Pinpoint the cell where the given text exists, returning its [x, y] midpoint coordinate. 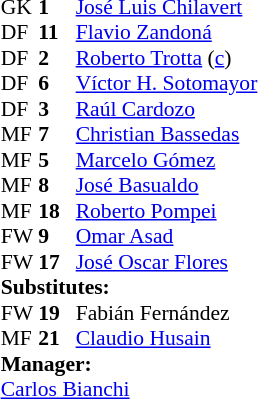
Víctor H. Sotomayor [167, 83]
18 [57, 211]
8 [57, 185]
19 [57, 313]
5 [57, 160]
Omar Asad [167, 237]
Substitutes: [130, 287]
Christian Bassedas [167, 135]
17 [57, 262]
21 [57, 339]
Fabián Fernández [167, 313]
2 [57, 58]
Roberto Trotta (c) [167, 58]
Flavio Zandoná [167, 33]
Manager: [130, 364]
Raúl Cardozo [167, 109]
Marcelo Gómez [167, 160]
3 [57, 109]
9 [57, 237]
José Basualdo [167, 185]
Roberto Pompei [167, 211]
6 [57, 83]
José Oscar Flores [167, 262]
7 [57, 135]
Claudio Husain [167, 339]
11 [57, 33]
